Output the [x, y] coordinate of the center of the cell containing the given text.  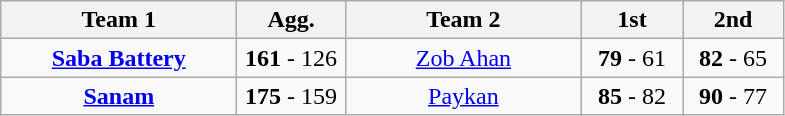
175 - 159 [292, 96]
79 - 61 [632, 58]
Team 1 [119, 20]
90 - 77 [732, 96]
Team 2 [463, 20]
Zob Ahan [463, 58]
2nd [732, 20]
82 - 65 [732, 58]
Agg. [292, 20]
Saba Battery [119, 58]
85 - 82 [632, 96]
Paykan [463, 96]
161 - 126 [292, 58]
1st [632, 20]
Sanam [119, 96]
